Extract the [x, y] coordinate from the center of the cell holding the provided text.  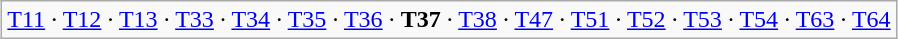
T11 · T12 · T13 · T33 · T34 · T35 · T36 · T37 · T38 · T47 · T51 · T52 · T53 · T54 · T63 · T64 [449, 20]
